Search for the cell housing the specified text and yield its [x, y] center coordinate. 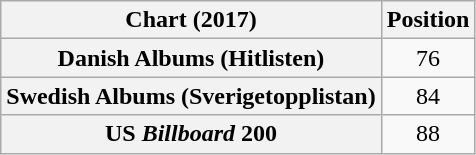
Danish Albums (Hitlisten) [191, 58]
Swedish Albums (Sverigetopplistan) [191, 96]
84 [428, 96]
US Billboard 200 [191, 134]
Chart (2017) [191, 20]
88 [428, 134]
Position [428, 20]
76 [428, 58]
